Return [x, y] of the center of cell containing provided text 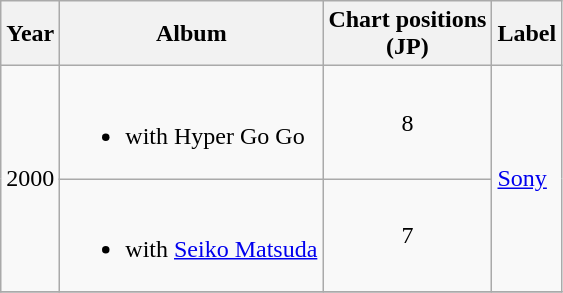
with Hyper Go Go [192, 122]
with Seiko Matsuda [192, 236]
Chart positions(JP) [408, 34]
Year [30, 34]
2000 [30, 179]
8 [408, 122]
7 [408, 236]
Sony [527, 179]
Label [527, 34]
Album [192, 34]
